From the cell containing the given text, extract its center point as [x, y] coordinate. 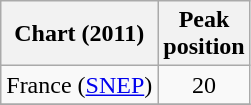
France (SNEP) [80, 85]
Peak position [204, 34]
Chart (2011) [80, 34]
20 [204, 85]
